Provide the [x, y] coordinate of the cell's center where the given text is located.  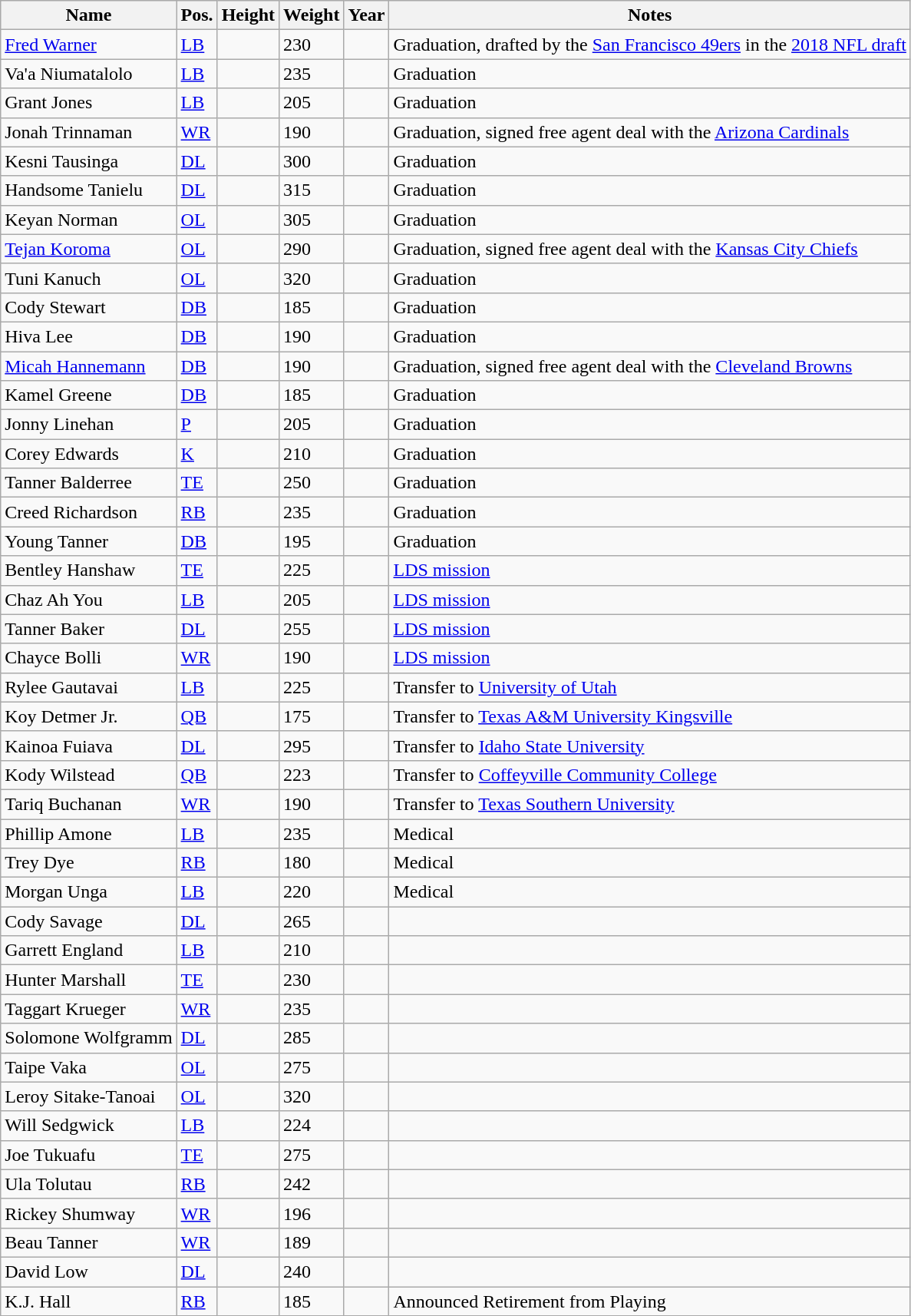
Koy Detmer Jr. [89, 716]
295 [312, 746]
Transfer to Texas A&M University Kingsville [649, 716]
315 [312, 190]
Taipe Vaka [89, 1067]
Announced Retirement from Playing [649, 1301]
Name [89, 15]
305 [312, 220]
Cody Stewart [89, 307]
255 [312, 629]
K.J. Hall [89, 1301]
290 [312, 249]
Tuni Kanuch [89, 278]
Graduation, signed free agent deal with the Arizona Cardinals [649, 132]
Chayce Bolli [89, 658]
250 [312, 483]
Graduation, signed free agent deal with the Cleveland Browns [649, 366]
Transfer to University of Utah [649, 687]
Solomone Wolfgramm [89, 1038]
Young Tanner [89, 541]
Phillip Amone [89, 833]
285 [312, 1038]
Notes [649, 15]
Transfer to Coffeyville Community College [649, 775]
Kamel Greene [89, 395]
Bentley Hanshaw [89, 570]
196 [312, 1213]
K [196, 454]
Taggart Krueger [89, 1009]
David Low [89, 1271]
300 [312, 161]
Trey Dye [89, 863]
180 [312, 863]
Corey Edwards [89, 454]
Garrett England [89, 951]
189 [312, 1242]
Morgan Unga [89, 892]
Tanner Balderree [89, 483]
Graduation, drafted by the San Francisco 49ers in the 2018 NFL draft [649, 45]
175 [312, 716]
Grant Jones [89, 103]
Beau Tanner [89, 1242]
Chaz Ah You [89, 600]
Va'a Niumatalolo [89, 74]
223 [312, 775]
Rickey Shumway [89, 1213]
Tejan Koroma [89, 249]
242 [312, 1184]
Transfer to Idaho State University [649, 746]
Will Sedgwick [89, 1126]
240 [312, 1271]
224 [312, 1126]
Creed Richardson [89, 512]
Ula Tolutau [89, 1184]
Jonah Trinnaman [89, 132]
Hunter Marshall [89, 980]
Handsome Tanielu [89, 190]
Tanner Baker [89, 629]
Hiva Lee [89, 336]
265 [312, 921]
Leroy Sitake-Tanoai [89, 1096]
Tariq Buchanan [89, 804]
Kesni Tausinga [89, 161]
Jonny Linehan [89, 425]
Kody Wilstead [89, 775]
Cody Savage [89, 921]
Micah Hannemann [89, 366]
Fred Warner [89, 45]
Rylee Gautavai [89, 687]
195 [312, 541]
Graduation, signed free agent deal with the Kansas City Chiefs [649, 249]
Height [248, 15]
Weight [312, 15]
220 [312, 892]
Pos. [196, 15]
P [196, 425]
Kainoa Fuiava [89, 746]
Joe Tukuafu [89, 1155]
Transfer to Texas Southern University [649, 804]
Keyan Norman [89, 220]
Year [367, 15]
